Output the [X, Y] coordinate of the center of the cell containing the given text.  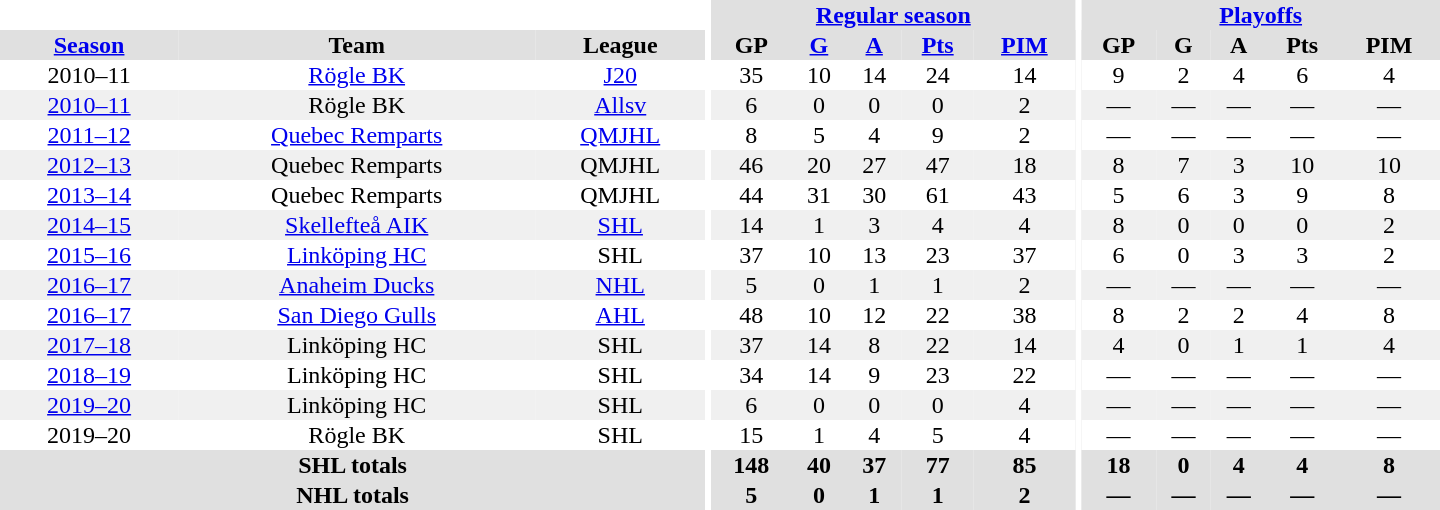
7 [1184, 165]
31 [818, 195]
League [620, 45]
34 [751, 375]
Skellefteå AIK [356, 225]
77 [938, 465]
2014–15 [89, 225]
2011–12 [89, 135]
J20 [620, 75]
48 [751, 315]
61 [938, 195]
2017–18 [89, 345]
43 [1025, 195]
2018–19 [89, 375]
2012–13 [89, 165]
AHL [620, 315]
40 [818, 465]
38 [1025, 315]
Team [356, 45]
12 [874, 315]
Season [89, 45]
Regular season [893, 15]
Playoffs [1260, 15]
44 [751, 195]
Anaheim Ducks [356, 285]
NHL totals [352, 495]
15 [751, 435]
46 [751, 165]
2015–16 [89, 255]
27 [874, 165]
13 [874, 255]
148 [751, 465]
47 [938, 165]
35 [751, 75]
San Diego Gulls [356, 315]
Allsv [620, 105]
20 [818, 165]
SHL totals [352, 465]
2013–14 [89, 195]
24 [938, 75]
30 [874, 195]
NHL [620, 285]
85 [1025, 465]
